Extract the (x, y) coordinate from the center of the cell holding the provided text.  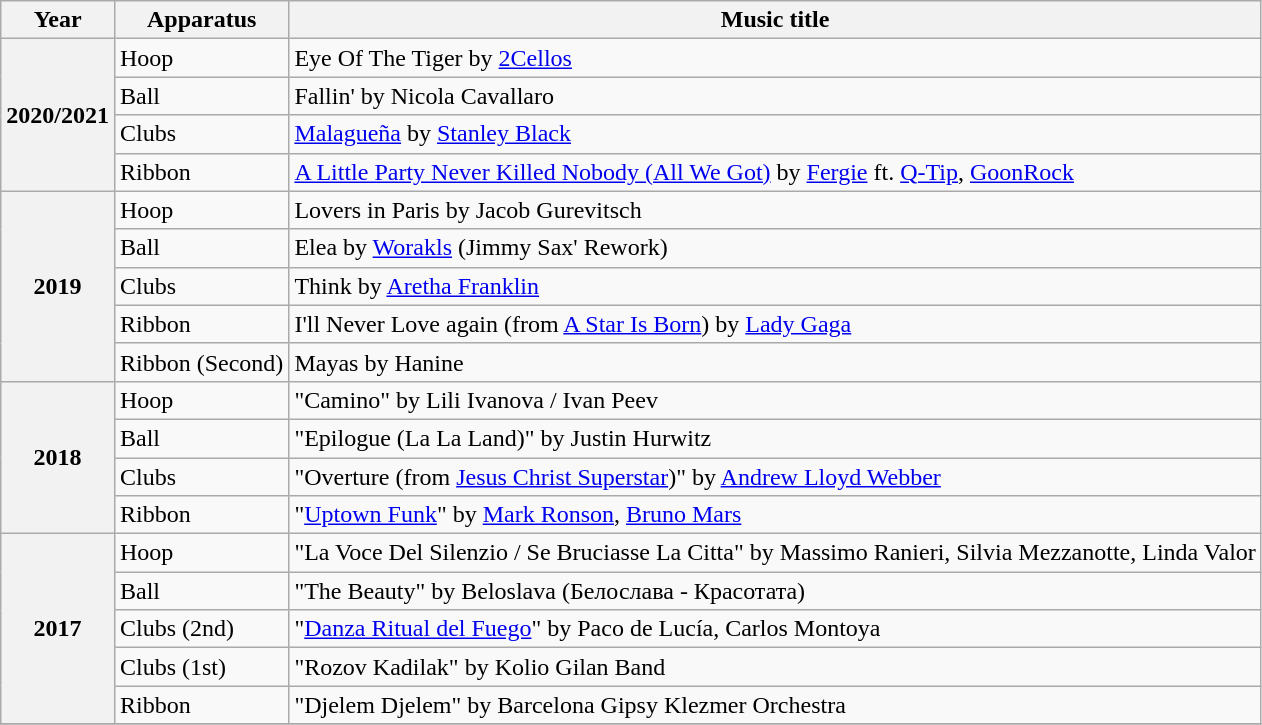
"Uptown Funk" by Mark Ronson, Bruno Mars (775, 515)
A Little Party Never Killed Nobody (All We Got) by Fergie ft. Q-Tip, GoonRock (775, 172)
Elea by Worakls (Jimmy Sax' Rework) (775, 248)
Malagueña by Stanley Black (775, 134)
"Djelem Djelem" by Barcelona Gipsy Klezmer Orchestra (775, 705)
2017 (58, 629)
"The Beauty" by Beloslava (Белослава - Красотата) (775, 591)
Clubs (2nd) (201, 629)
Music title (775, 20)
I'll Never Love again (from A Star Is Born) by Lady Gaga (775, 324)
Lovers in Paris by Jacob Gurevitsch (775, 210)
2018 (58, 457)
Fallin' by Nicola Cavallaro (775, 96)
"Camino" by Lili Ivanova / Ivan Peev (775, 400)
Think by Aretha Franklin (775, 286)
2019 (58, 286)
Apparatus (201, 20)
Ribbon (Second) (201, 362)
"Rozov Kadilak" by Kolio Gilan Band (775, 667)
Year (58, 20)
"Overture (from Jesus Christ Superstar)" by Andrew Lloyd Webber (775, 477)
"Danza Ritual del Fuego" by Paco de Lucía, Carlos Montoya (775, 629)
2020/2021 (58, 115)
Mayas by Hanine (775, 362)
Clubs (1st) (201, 667)
"La Voce Del Silenzio / Se Bruciasse La Citta" by Massimo Ranieri, Silvia Mezzanotte, Linda Valor (775, 553)
Eye Of The Tiger by 2Cellos (775, 58)
"Epilogue (La La Land)" by Justin Hurwitz (775, 438)
